Return (x, y) of the center of cell containing provided text 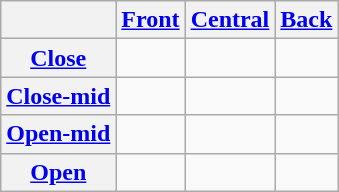
Close-mid (58, 96)
Open (58, 172)
Open-mid (58, 134)
Close (58, 58)
Front (150, 20)
Central (230, 20)
Back (306, 20)
